Locate the cell with the specified text and output its (X, Y) center coordinate. 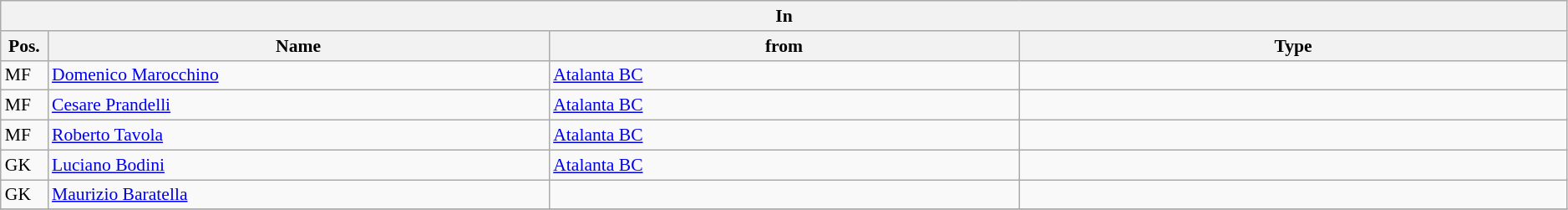
Luciano Bodini (298, 165)
In (784, 16)
Domenico Marocchino (298, 75)
Maurizio Baratella (298, 195)
Name (298, 46)
Type (1293, 46)
Pos. (24, 46)
Roberto Tavola (298, 136)
from (784, 46)
Cesare Prandelli (298, 105)
